From the cell containing the given text, extract its center point as (x, y) coordinate. 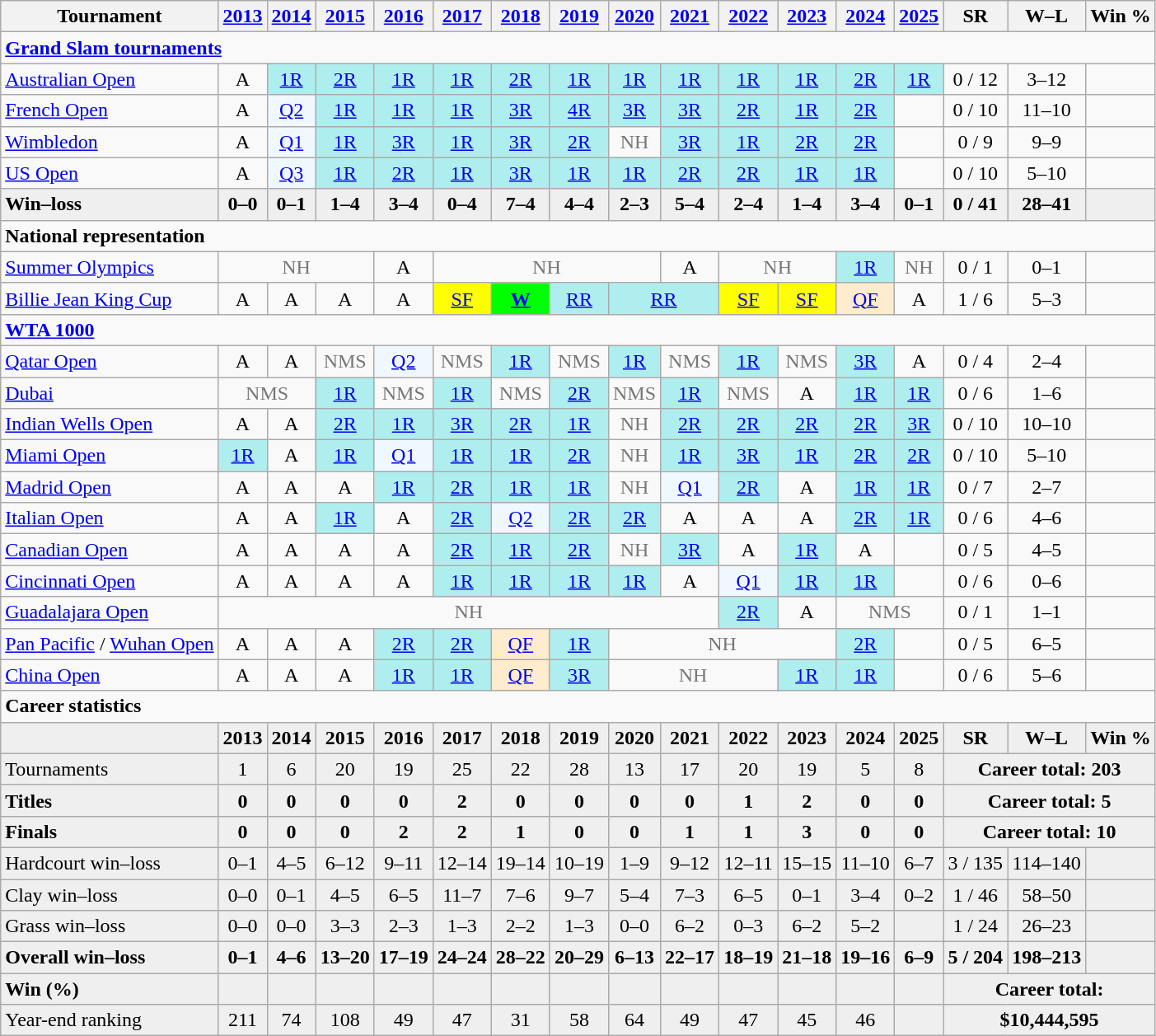
Win (%) (110, 989)
Canadian Open (110, 550)
108 (344, 1020)
9–11 (404, 863)
0 / 7 (976, 487)
Pan Pacific / Wuhan Open (110, 644)
Indian Wells Open (110, 424)
10–19 (578, 863)
US Open (110, 173)
198–213 (1046, 958)
Finals (110, 832)
China Open (110, 675)
45 (807, 1020)
3–12 (1046, 79)
$10,444,595 (1050, 1020)
64 (634, 1020)
22–17 (690, 958)
7–3 (690, 894)
Tournament (110, 16)
Guadalajara Open (110, 612)
Madrid Open (110, 487)
22 (521, 769)
6–7 (920, 863)
58–50 (1046, 894)
Win–loss (110, 204)
18–19 (748, 958)
1–6 (1046, 393)
20–29 (578, 958)
1 / 6 (976, 298)
9–7 (578, 894)
5–2 (865, 926)
1 / 46 (976, 894)
Billie Jean King Cup (110, 298)
114–140 (1046, 863)
Career total: (1050, 989)
25 (461, 769)
5–6 (1046, 675)
WTA 1000 (578, 330)
9–9 (1046, 142)
3 / 135 (976, 863)
17 (690, 769)
Career total: 203 (1050, 769)
13–20 (344, 958)
0 / 9 (976, 142)
19–16 (865, 958)
0–2 (920, 894)
10–10 (1046, 424)
8 (920, 769)
6–9 (920, 958)
Career total: 10 (1050, 832)
7–4 (521, 204)
Clay win–loss (110, 894)
28–41 (1046, 204)
6–13 (634, 958)
58 (578, 1020)
0–6 (1046, 581)
7–6 (521, 894)
28 (578, 769)
Italian Open (110, 518)
1–1 (1046, 612)
Overall win–loss (110, 958)
Dubai (110, 393)
13 (634, 769)
Titles (110, 800)
Wimbledon (110, 142)
11–7 (461, 894)
1–9 (634, 863)
0–3 (748, 926)
Hardcourt win–loss (110, 863)
National representation (578, 236)
5–3 (1046, 298)
211 (242, 1020)
Australian Open (110, 79)
Miami Open (110, 456)
17–19 (404, 958)
3–3 (344, 926)
28–22 (521, 958)
74 (292, 1020)
Grass win–loss (110, 926)
Q3 (292, 173)
0 / 4 (976, 361)
24–24 (461, 958)
9–12 (690, 863)
Tournaments (110, 769)
Qatar Open (110, 361)
1 / 24 (976, 926)
6–12 (344, 863)
19–14 (521, 863)
15–15 (807, 863)
5 / 204 (976, 958)
5 (865, 769)
21–18 (807, 958)
12–11 (748, 863)
3 (807, 832)
46 (865, 1020)
31 (521, 1020)
2–2 (521, 926)
2–7 (1046, 487)
12–14 (461, 863)
French Open (110, 110)
6 (292, 769)
W (521, 298)
Grand Slam tournaments (578, 48)
Career total: 5 (1050, 800)
0 / 12 (976, 79)
0 / 41 (976, 204)
0–4 (461, 204)
Cincinnati Open (110, 581)
4–4 (578, 204)
Summer Olympics (110, 267)
Year-end ranking (110, 1020)
4R (578, 110)
Career statistics (578, 706)
26–23 (1046, 926)
